Identify which cell holds the provided text, then report its (X, Y) central coordinate. 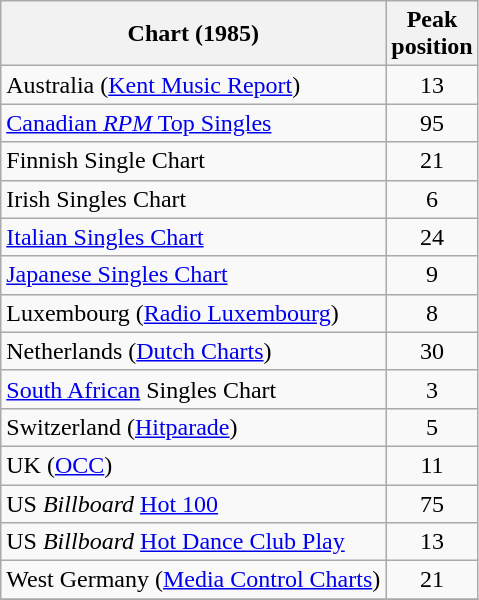
Peakposition (432, 34)
24 (432, 237)
Canadian RPM Top Singles (194, 123)
3 (432, 389)
US Billboard Hot Dance Club Play (194, 542)
US Billboard Hot 100 (194, 503)
Australia (Kent Music Report) (194, 85)
6 (432, 199)
75 (432, 503)
South African Singles Chart (194, 389)
30 (432, 351)
Switzerland (Hitparade) (194, 427)
5 (432, 427)
8 (432, 313)
Chart (1985) (194, 34)
Italian Singles Chart (194, 237)
95 (432, 123)
11 (432, 465)
West Germany (Media Control Charts) (194, 580)
9 (432, 275)
UK (OCC) (194, 465)
Irish Singles Chart (194, 199)
Luxembourg (Radio Luxembourg) (194, 313)
Japanese Singles Chart (194, 275)
Finnish Single Chart (194, 161)
Netherlands (Dutch Charts) (194, 351)
